Identify which cell holds the provided text, then report its (X, Y) central coordinate. 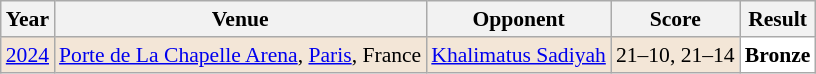
Score (676, 19)
Porte de La Chapelle Arena, Paris, France (240, 55)
Bronze (778, 55)
Result (778, 19)
21–10, 21–14 (676, 55)
Khalimatus Sadiyah (518, 55)
Venue (240, 19)
2024 (28, 55)
Opponent (518, 19)
Year (28, 19)
